Return (x, y) of the center of cell containing provided text 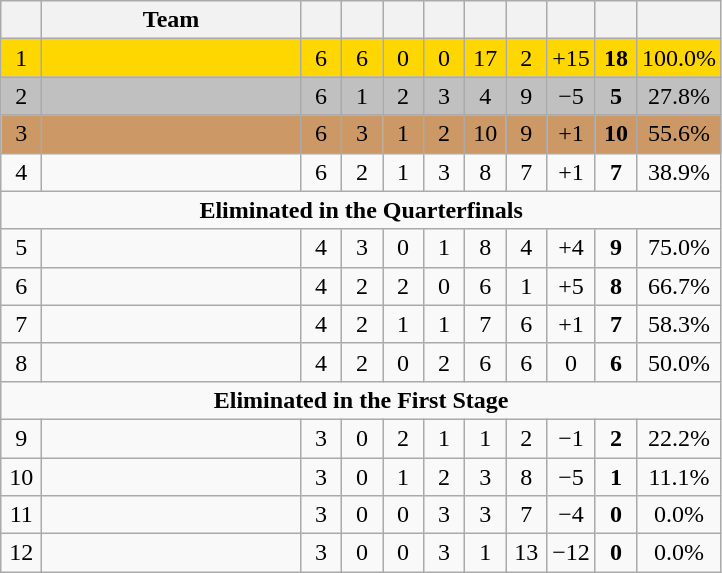
11 (22, 515)
+4 (572, 248)
66.7% (678, 286)
−12 (572, 553)
18 (616, 58)
22.2% (678, 438)
11.1% (678, 477)
100.0% (678, 58)
Eliminated in the First Stage (362, 400)
38.9% (678, 172)
Eliminated in the Quarterfinals (362, 210)
Team (172, 20)
58.3% (678, 324)
50.0% (678, 362)
−4 (572, 515)
12 (22, 553)
75.0% (678, 248)
17 (486, 58)
13 (526, 553)
27.8% (678, 96)
+5 (572, 286)
+15 (572, 58)
55.6% (678, 134)
−1 (572, 438)
